From the cell containing the given text, extract its center point as (x, y) coordinate. 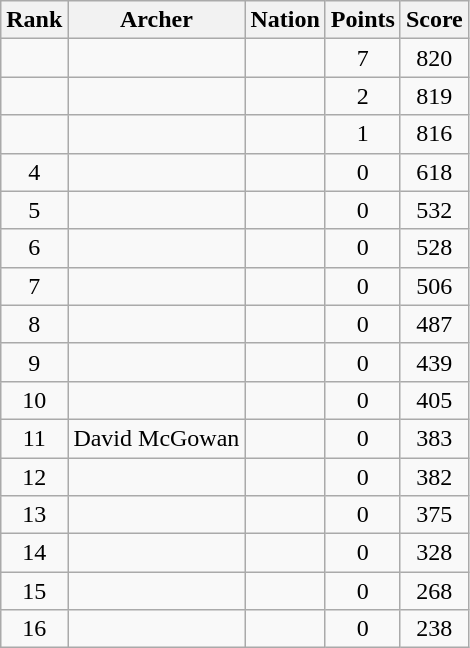
12 (34, 477)
618 (434, 172)
15 (34, 591)
532 (434, 210)
439 (434, 362)
David McGowan (156, 438)
375 (434, 515)
268 (434, 591)
382 (434, 477)
328 (434, 553)
10 (34, 400)
506 (434, 286)
6 (34, 248)
1 (362, 134)
4 (34, 172)
Points (362, 20)
405 (434, 400)
13 (34, 515)
9 (34, 362)
238 (434, 629)
Rank (34, 20)
528 (434, 248)
8 (34, 324)
11 (34, 438)
Archer (156, 20)
16 (34, 629)
819 (434, 96)
Score (434, 20)
383 (434, 438)
487 (434, 324)
5 (34, 210)
14 (34, 553)
820 (434, 58)
Nation (285, 20)
816 (434, 134)
2 (362, 96)
